Extract the [X, Y] coordinate from the center of the cell holding the provided text.  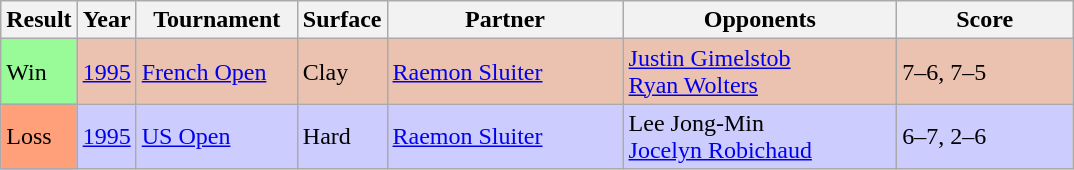
Opponents [760, 20]
US Open [216, 136]
Hard [342, 136]
7–6, 7–5 [985, 72]
Year [106, 20]
Partner [505, 20]
6–7, 2–6 [985, 136]
Win [39, 72]
Clay [342, 72]
Result [39, 20]
Loss [39, 136]
French Open [216, 72]
Tournament [216, 20]
Lee Jong-Min Jocelyn Robichaud [760, 136]
Surface [342, 20]
Justin Gimelstob Ryan Wolters [760, 72]
Score [985, 20]
